From the cell containing the given text, extract its center point as [x, y] coordinate. 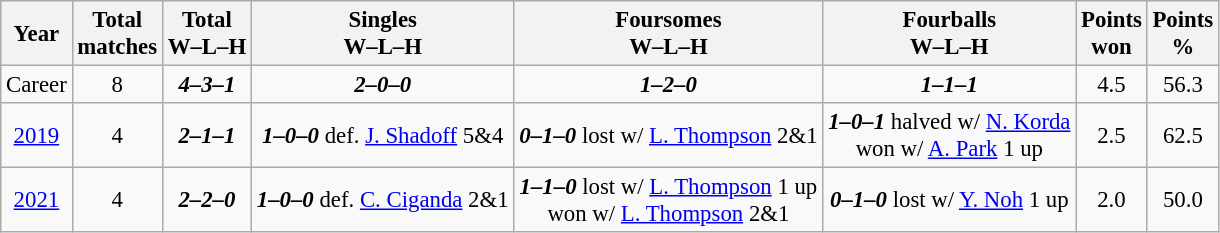
4.5 [1112, 85]
2.5 [1112, 136]
2021 [36, 200]
SinglesW–L–H [382, 34]
Points% [1182, 34]
1–0–0 def. J. Shadoff 5&4 [382, 136]
FourballsW–L–H [950, 34]
0–1–0 lost w/ Y. Noh 1 up [950, 200]
2.0 [1112, 200]
1–1–0 lost w/ L. Thompson 1 upwon w/ L. Thompson 2&1 [668, 200]
0–1–0 lost w/ L. Thompson 2&1 [668, 136]
Pointswon [1112, 34]
2–0–0 [382, 85]
Year [36, 34]
50.0 [1182, 200]
4–3–1 [206, 85]
Career [36, 85]
62.5 [1182, 136]
Totalmatches [117, 34]
2–1–1 [206, 136]
1–2–0 [668, 85]
2019 [36, 136]
8 [117, 85]
1–0–1 halved w/ N. Korda won w/ A. Park 1 up [950, 136]
TotalW–L–H [206, 34]
1–1–1 [950, 85]
1–0–0 def. C. Ciganda 2&1 [382, 200]
56.3 [1182, 85]
FoursomesW–L–H [668, 34]
2–2–0 [206, 200]
